For the text-containing cell, return its midpoint in [x, y] coordinate format. 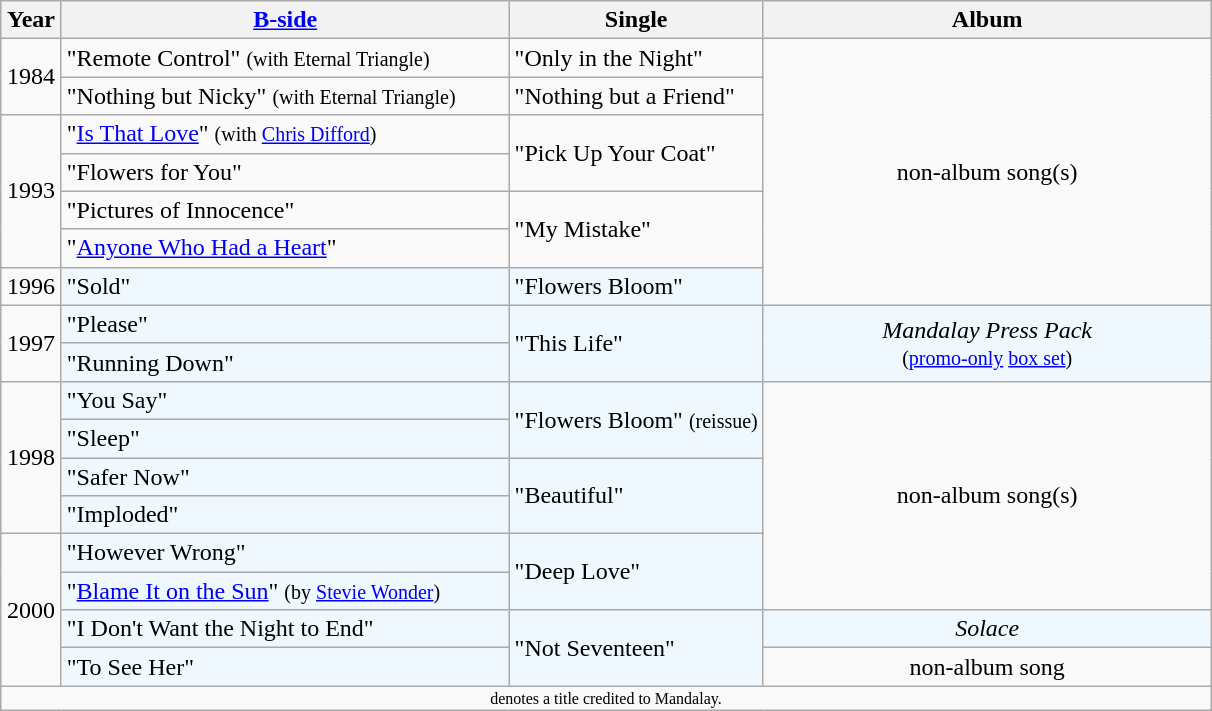
"Only in the Night" [636, 58]
"Sleep" [285, 438]
"Safer Now" [285, 477]
Year [32, 20]
"Remote Control" (with Eternal Triangle) [285, 58]
"You Say" [285, 400]
Single [636, 20]
"Sold" [285, 286]
B-side [285, 20]
"Beautiful" [636, 496]
"My Mistake" [636, 229]
"I Don't Want the Night to End" [285, 629]
"To See Her" [285, 667]
"Pictures of Innocence" [285, 210]
1998 [32, 457]
1997 [32, 343]
"Please" [285, 324]
"Nothing but a Friend" [636, 96]
"Deep Love" [636, 572]
"Blame It on the Sun" (by Stevie Wonder) [285, 591]
"Flowers Bloom" [636, 286]
Mandalay Press Pack (promo-only box set) [987, 343]
"Not Seventeen" [636, 648]
"Running Down" [285, 362]
"Anyone Who Had a Heart" [285, 248]
Album [987, 20]
1993 [32, 191]
"Imploded" [285, 515]
1996 [32, 286]
"Pick Up Your Coat" [636, 153]
1984 [32, 77]
Solace [987, 629]
"Nothing but Nicky" (with Eternal Triangle) [285, 96]
"Flowers for You" [285, 172]
"Flowers Bloom" (reissue) [636, 419]
2000 [32, 610]
non-album song [987, 667]
"This Life" [636, 343]
"Is That Love" (with Chris Difford) [285, 134]
denotes a title credited to Mandalay. [606, 698]
"However Wrong" [285, 553]
